Scan for the cell matching the given text and deliver its [x, y] coordinate at center. 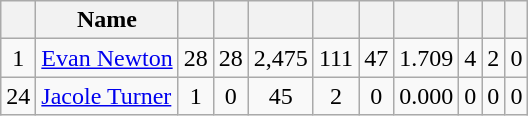
Name [107, 20]
1.709 [426, 58]
Jacole Turner [107, 96]
Evan Newton [107, 58]
0.000 [426, 96]
4 [470, 58]
47 [376, 58]
2,475 [280, 58]
45 [280, 96]
111 [336, 58]
24 [18, 96]
